Return the (X, Y) coordinate for the center point of the cell that contains the specified text.  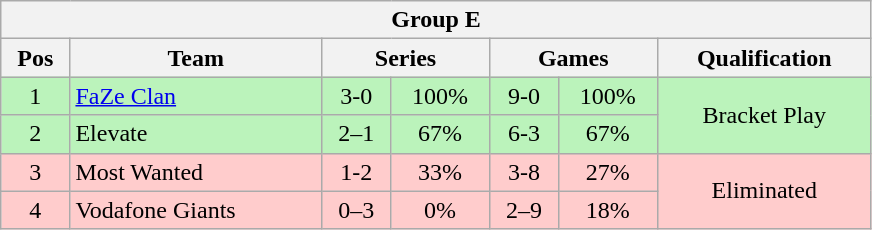
Bracket Play (764, 115)
FaZe Clan (196, 96)
2 (36, 134)
Eliminated (764, 191)
0% (440, 210)
3-0 (356, 96)
1 (36, 96)
3-8 (524, 172)
Team (196, 58)
3 (36, 172)
Pos (36, 58)
18% (608, 210)
1-2 (356, 172)
27% (608, 172)
6-3 (524, 134)
Games (573, 58)
Series (406, 58)
4 (36, 210)
2–1 (356, 134)
9-0 (524, 96)
Qualification (764, 58)
0–3 (356, 210)
33% (440, 172)
2–9 (524, 210)
Group E (436, 20)
Elevate (196, 134)
Vodafone Giants (196, 210)
Most Wanted (196, 172)
